From the cell containing the given text, extract its center point as [x, y] coordinate. 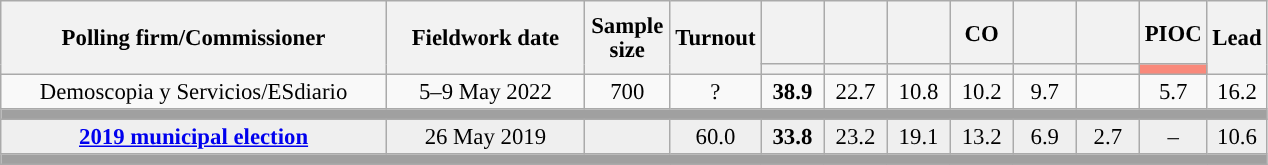
Turnout [716, 38]
Lead [1237, 38]
PIOC [1173, 32]
Fieldwork date [485, 38]
13.2 [982, 138]
10.2 [982, 92]
33.8 [792, 138]
19.1 [918, 138]
9.7 [1044, 92]
Polling firm/Commissioner [194, 38]
? [716, 92]
22.7 [856, 92]
CO [982, 32]
– [1173, 138]
10.6 [1237, 138]
Demoscopia y Servicios/ESdiario [194, 92]
5.7 [1173, 92]
16.2 [1237, 92]
2.7 [1108, 138]
10.8 [918, 92]
6.9 [1044, 138]
Sample size [627, 38]
26 May 2019 [485, 138]
23.2 [856, 138]
60.0 [716, 138]
2019 municipal election [194, 138]
700 [627, 92]
5–9 May 2022 [485, 92]
38.9 [792, 92]
